Provide the (X, Y) coordinate of the cell's center where the given text is located.  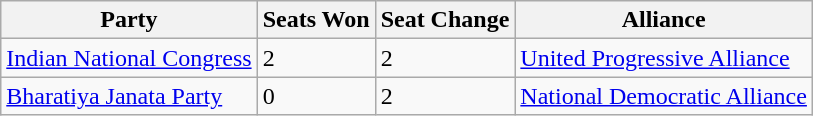
Seat Change (445, 20)
Indian National Congress (129, 58)
United Progressive Alliance (664, 58)
Alliance (664, 20)
Party (129, 20)
National Democratic Alliance (664, 96)
Seats Won (316, 20)
Bharatiya Janata Party (129, 96)
0 (316, 96)
